Pinpoint the cell where the given text exists, returning its (X, Y) midpoint coordinate. 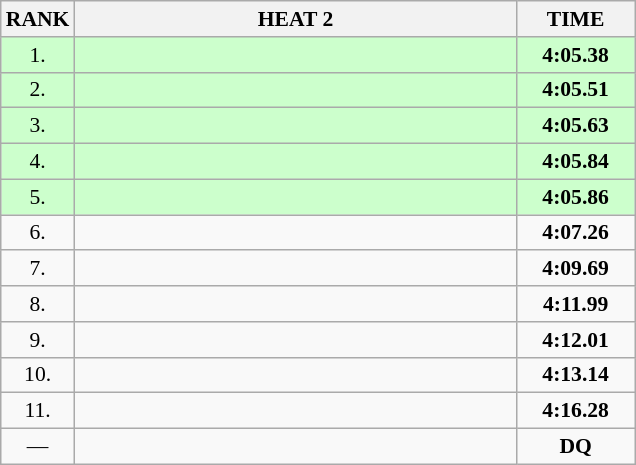
4:05.38 (576, 55)
4:05.63 (576, 126)
4:12.01 (576, 340)
2. (38, 90)
4:09.69 (576, 269)
4:05.84 (576, 162)
8. (38, 304)
6. (38, 233)
4:13.14 (576, 375)
5. (38, 197)
DQ (576, 447)
4:05.51 (576, 90)
10. (38, 375)
7. (38, 269)
4:05.86 (576, 197)
4:16.28 (576, 411)
RANK (38, 19)
TIME (576, 19)
HEAT 2 (295, 19)
3. (38, 126)
1. (38, 55)
4:11.99 (576, 304)
4:07.26 (576, 233)
9. (38, 340)
4. (38, 162)
11. (38, 411)
— (38, 447)
